For the text-containing cell, return its midpoint in [x, y] coordinate format. 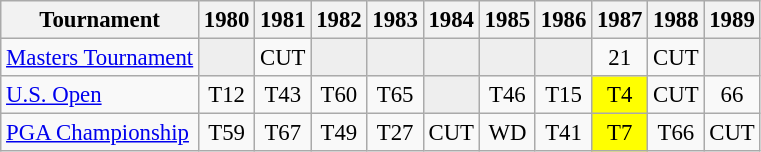
T65 [395, 95]
1986 [563, 20]
T59 [227, 133]
T46 [507, 95]
1981 [283, 20]
21 [620, 58]
1988 [676, 20]
66 [732, 95]
T43 [283, 95]
1987 [620, 20]
T66 [676, 133]
1983 [395, 20]
1980 [227, 20]
PGA Championship [100, 133]
1984 [451, 20]
T12 [227, 95]
T41 [563, 133]
T60 [339, 95]
Masters Tournament [100, 58]
1989 [732, 20]
U.S. Open [100, 95]
1982 [339, 20]
T67 [283, 133]
T27 [395, 133]
T15 [563, 95]
T7 [620, 133]
T49 [339, 133]
Tournament [100, 20]
WD [507, 133]
T4 [620, 95]
1985 [507, 20]
